From the cell containing the given text, extract its center point as [X, Y] coordinate. 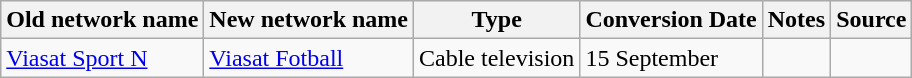
Source [872, 20]
15 September [671, 58]
New network name [309, 20]
Conversion Date [671, 20]
Type [497, 20]
Old network name [102, 20]
Viasat Sport N [102, 58]
Notes [796, 20]
Cable television [497, 58]
Viasat Fotball [309, 58]
